Determine the (X, Y) coordinate at the center of the cell enclosing the given text.  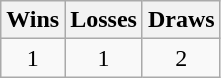
2 (181, 58)
Draws (181, 20)
Losses (104, 20)
Wins (33, 20)
